Determine the [x, y] coordinate at the center of the cell enclosing the given text.  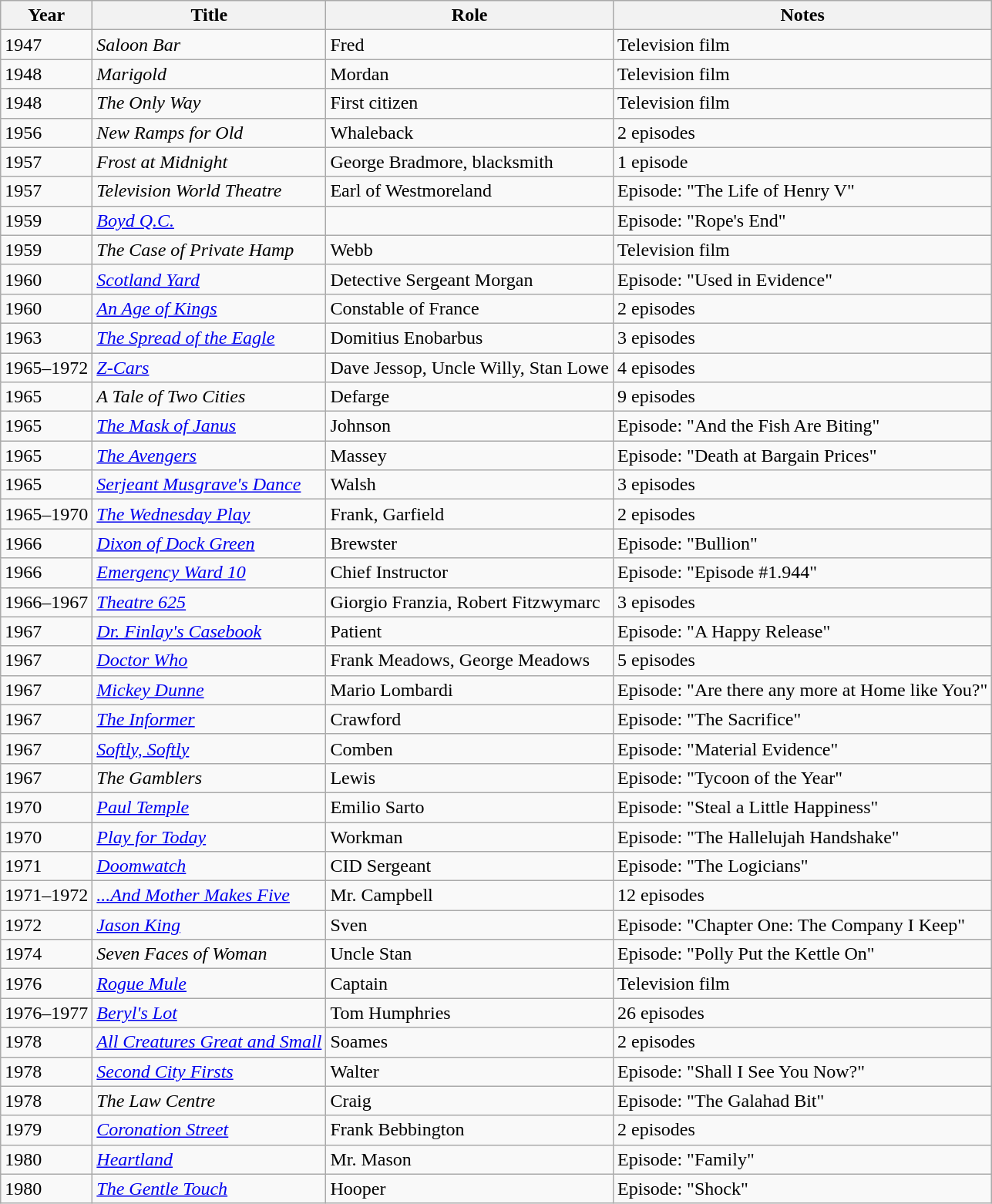
5 episodes [803, 661]
1963 [46, 338]
Doctor Who [210, 661]
Earl of Westmoreland [470, 191]
1976 [46, 984]
Frank Meadows, George Meadows [470, 661]
Play for Today [210, 836]
Episode: "Are there any more at Home like You?" [803, 690]
Giorgio Franzia, Robert Fitzwymarc [470, 602]
Episode: "The Galahad Bit" [803, 1101]
The Law Centre [210, 1101]
Z-Cars [210, 368]
Saloon Bar [210, 45]
Tom Humphries [470, 1013]
The Only Way [210, 103]
Episode: "And the Fish Are Biting" [803, 426]
Domitius Enobarbus [470, 338]
Title [210, 15]
Episode: "Shall I See You Now?" [803, 1071]
Episode: "Used in Evidence" [803, 279]
Workman [470, 836]
Lewis [470, 778]
Walsh [470, 485]
Heartland [210, 1159]
Webb [470, 250]
Emilio Sarto [470, 807]
Dixon of Dock Green [210, 543]
Marigold [210, 74]
1972 [46, 925]
Episode: "Material Evidence" [803, 748]
Dr. Finlay's Casebook [210, 631]
Soames [470, 1042]
Comben [470, 748]
...And Mother Makes Five [210, 896]
1956 [46, 133]
The Spread of the Eagle [210, 338]
Frank Bebbington [470, 1130]
12 episodes [803, 896]
The Mask of Janus [210, 426]
Mordan [470, 74]
Brewster [470, 543]
CID Sergeant [470, 866]
Mickey Dunne [210, 690]
Year [46, 15]
Defarge [470, 397]
Whaleback [470, 133]
Massey [470, 456]
Beryl's Lot [210, 1013]
4 episodes [803, 368]
1 episode [803, 162]
Mr. Mason [470, 1159]
Frost at Midnight [210, 162]
Doomwatch [210, 866]
Boyd Q.C. [210, 220]
Scotland Yard [210, 279]
1971 [46, 866]
Theatre 625 [210, 602]
Episode: "Episode #1.944" [803, 573]
Constable of France [470, 308]
Episode: "The Sacrifice" [803, 719]
An Age of Kings [210, 308]
The Gentle Touch [210, 1189]
1965–1972 [46, 368]
Chief Instructor [470, 573]
George Bradmore, blacksmith [470, 162]
Episode: "Chapter One: The Company I Keep" [803, 925]
Rogue Mule [210, 984]
Second City Firsts [210, 1071]
Serjeant Musgrave's Dance [210, 485]
Paul Temple [210, 807]
Emergency Ward 10 [210, 573]
First citizen [470, 103]
1976–1977 [46, 1013]
1947 [46, 45]
The Wednesday Play [210, 514]
26 episodes [803, 1013]
All Creatures Great and Small [210, 1042]
Jason King [210, 925]
Episode: "Tycoon of the Year" [803, 778]
Role [470, 15]
Episode: "The Hallelujah Handshake" [803, 836]
Episode: "Polly Put the Kettle On" [803, 954]
Episode: "Steal a Little Happiness" [803, 807]
Episode: "A Happy Release" [803, 631]
Episode: "Bullion" [803, 543]
The Gamblers [210, 778]
Television World Theatre [210, 191]
Crawford [470, 719]
1974 [46, 954]
1965–1970 [46, 514]
Mario Lombardi [470, 690]
Mr. Campbell [470, 896]
The Avengers [210, 456]
Dave Jessop, Uncle Willy, Stan Lowe [470, 368]
Johnson [470, 426]
Episode: "The Life of Henry V" [803, 191]
1966–1967 [46, 602]
Captain [470, 984]
Sven [470, 925]
Frank, Garfield [470, 514]
Craig [470, 1101]
Episode: "Rope's End" [803, 220]
The Informer [210, 719]
New Ramps for Old [210, 133]
Seven Faces of Woman [210, 954]
The Case of Private Hamp [210, 250]
Patient [470, 631]
Walter [470, 1071]
Episode: "Shock" [803, 1189]
Episode: "Death at Bargain Prices" [803, 456]
1971–1972 [46, 896]
Episode: "Family" [803, 1159]
1979 [46, 1130]
Episode: "The Logicians" [803, 866]
Detective Sergeant Morgan [470, 279]
Softly, Softly [210, 748]
Fred [470, 45]
A Tale of Two Cities [210, 397]
Uncle Stan [470, 954]
Notes [803, 15]
9 episodes [803, 397]
Hooper [470, 1189]
Coronation Street [210, 1130]
